Search for the cell housing the specified text and yield its (X, Y) center coordinate. 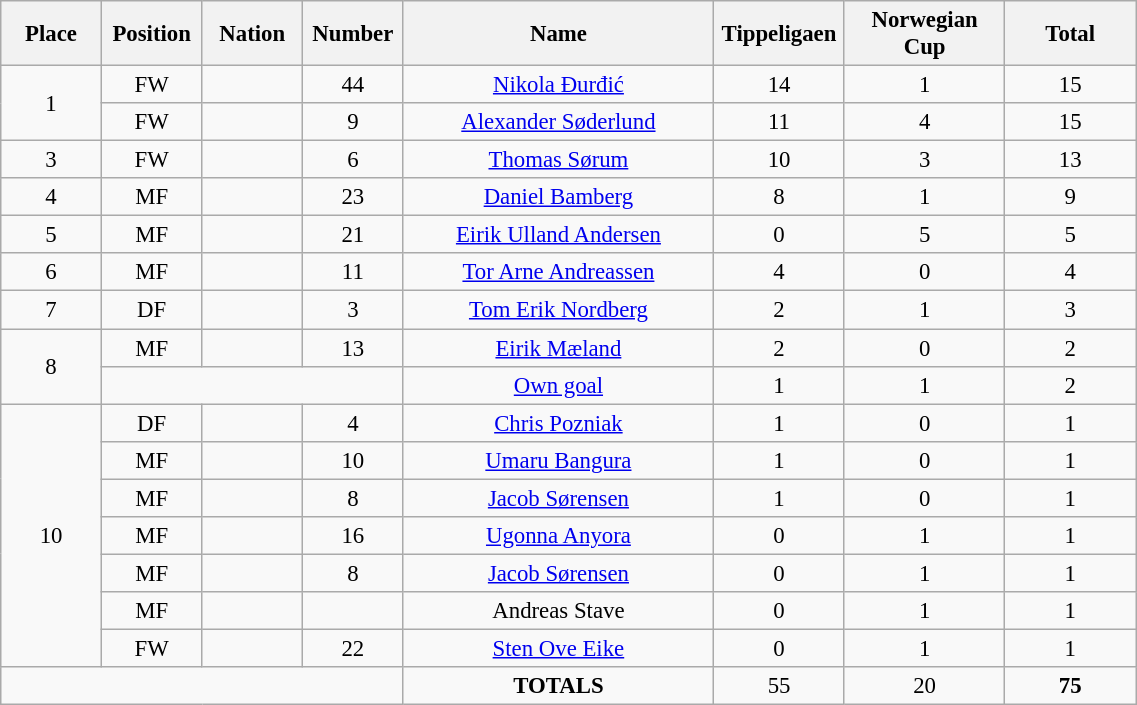
7 (52, 310)
Tippeligaen (780, 34)
55 (780, 686)
Eirik Mæland (558, 348)
23 (354, 197)
Norwegian Cup (924, 34)
Sten Ove Eike (558, 648)
Ugonna Anyora (558, 536)
20 (924, 686)
14 (780, 85)
Tor Arne Andreassen (558, 273)
Own goal (558, 385)
Alexander Søderlund (558, 122)
44 (354, 85)
Name (558, 34)
Position (152, 34)
Nikola Đurđić (558, 85)
Nation (252, 34)
Eirik Ulland Andersen (558, 235)
Thomas Sørum (558, 160)
Umaru Bangura (558, 460)
22 (354, 648)
Total (1070, 34)
Tom Erik Nordberg (558, 310)
75 (1070, 686)
Place (52, 34)
21 (354, 235)
16 (354, 536)
TOTALS (558, 686)
Daniel Bamberg (558, 197)
Chris Pozniak (558, 423)
Number (354, 34)
Andreas Stave (558, 611)
